Provide the (x, y) coordinate of the cell's center where the given text is located.  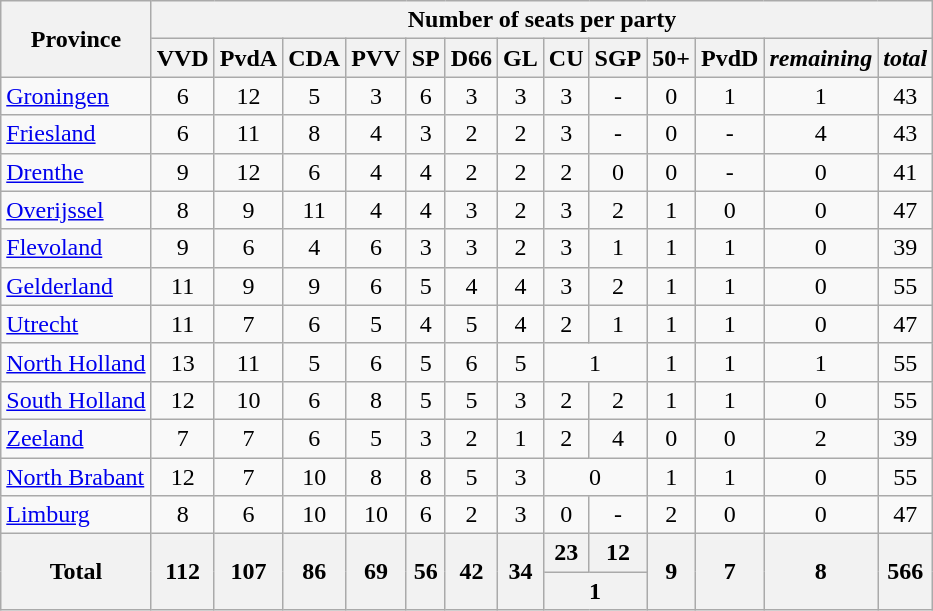
Utrecht (76, 324)
D66 (471, 58)
Province (76, 39)
69 (376, 572)
CU (566, 58)
SGP (618, 58)
Flevoland (76, 248)
VVD (182, 58)
Friesland (76, 134)
SP (426, 58)
PvdA (248, 58)
CDA (314, 58)
North Holland (76, 362)
PVV (376, 58)
Groningen (76, 96)
56 (426, 572)
86 (314, 572)
Number of seats per party (542, 20)
Limburg (76, 515)
Overijssel (76, 210)
remaining (821, 58)
Zeeland (76, 438)
34 (521, 572)
50+ (672, 58)
566 (906, 572)
PvdD (730, 58)
Gelderland (76, 286)
42 (471, 572)
Total (76, 572)
North Brabant (76, 477)
total (906, 58)
107 (248, 572)
112 (182, 572)
GL (521, 58)
41 (906, 172)
Drenthe (76, 172)
South Holland (76, 400)
23 (566, 553)
13 (182, 362)
